For the text-containing cell, return its midpoint in (x, y) coordinate format. 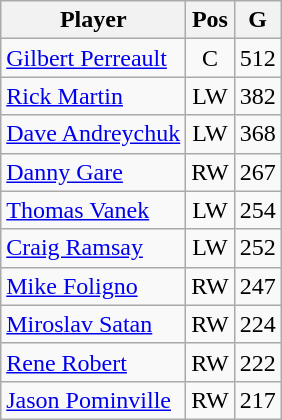
Pos (210, 20)
Rene Robert (94, 362)
C (210, 58)
252 (258, 248)
512 (258, 58)
Craig Ramsay (94, 248)
247 (258, 286)
217 (258, 400)
Dave Andreychuk (94, 134)
Jason Pominville (94, 400)
Mike Foligno (94, 286)
224 (258, 324)
267 (258, 172)
Danny Gare (94, 172)
382 (258, 96)
Rick Martin (94, 96)
254 (258, 210)
G (258, 20)
Gilbert Perreault (94, 58)
222 (258, 362)
Miroslav Satan (94, 324)
Player (94, 20)
368 (258, 134)
Thomas Vanek (94, 210)
